Find where the given text appears and provide that cell's center as (X, Y) coordinate. 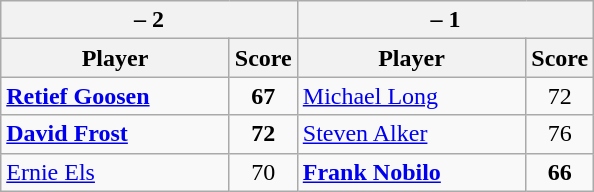
David Frost (116, 134)
Steven Alker (412, 134)
70 (263, 172)
67 (263, 96)
66 (560, 172)
– 2 (150, 20)
Michael Long (412, 96)
– 1 (446, 20)
Ernie Els (116, 172)
76 (560, 134)
Retief Goosen (116, 96)
Frank Nobilo (412, 172)
